Provide the (x, y) coordinate of the cell's center where the given text is located.  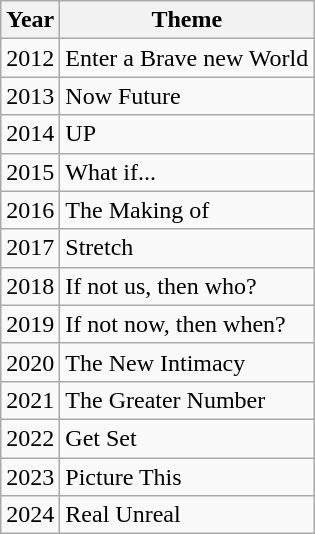
2016 (30, 210)
Theme (187, 20)
UP (187, 134)
If not us, then who? (187, 286)
2015 (30, 172)
What if... (187, 172)
2012 (30, 58)
Now Future (187, 96)
The Greater Number (187, 400)
2017 (30, 248)
Enter a Brave new World (187, 58)
Picture This (187, 477)
Stretch (187, 248)
2021 (30, 400)
2019 (30, 324)
Real Unreal (187, 515)
The Making of (187, 210)
2018 (30, 286)
Get Set (187, 438)
The New Intimacy (187, 362)
2020 (30, 362)
If not now, then when? (187, 324)
2024 (30, 515)
2022 (30, 438)
2014 (30, 134)
2013 (30, 96)
Year (30, 20)
2023 (30, 477)
